Output the (x, y) coordinate of the center of the cell containing the given text.  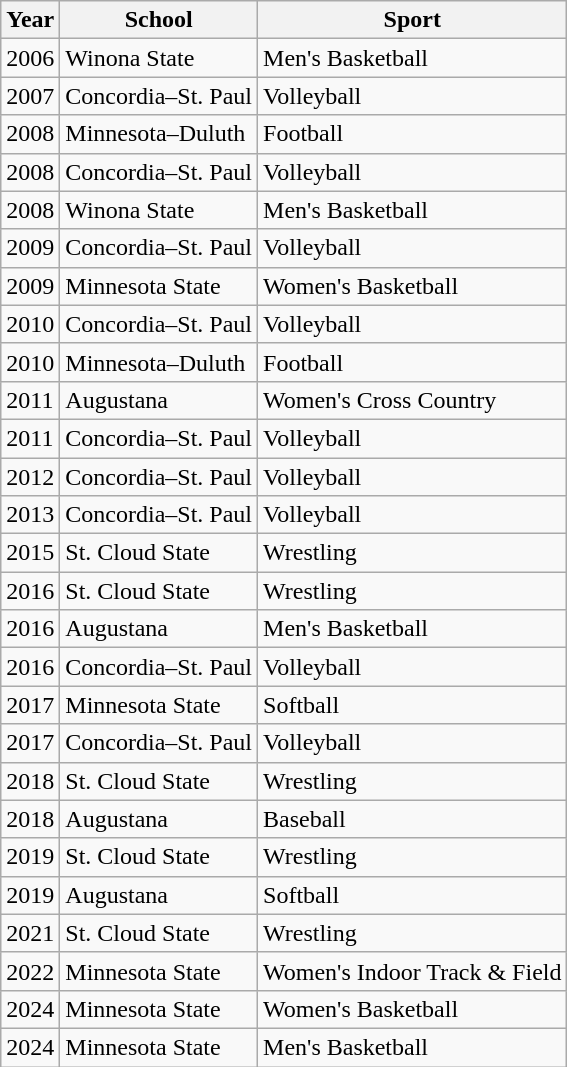
2012 (30, 477)
Sport (412, 20)
2006 (30, 58)
Year (30, 20)
2021 (30, 933)
2022 (30, 971)
Women's Cross Country (412, 400)
School (159, 20)
Baseball (412, 819)
Women's Indoor Track & Field (412, 971)
2015 (30, 553)
2013 (30, 515)
2007 (30, 96)
